Determine the [x, y] coordinate at the center of the cell enclosing the given text.  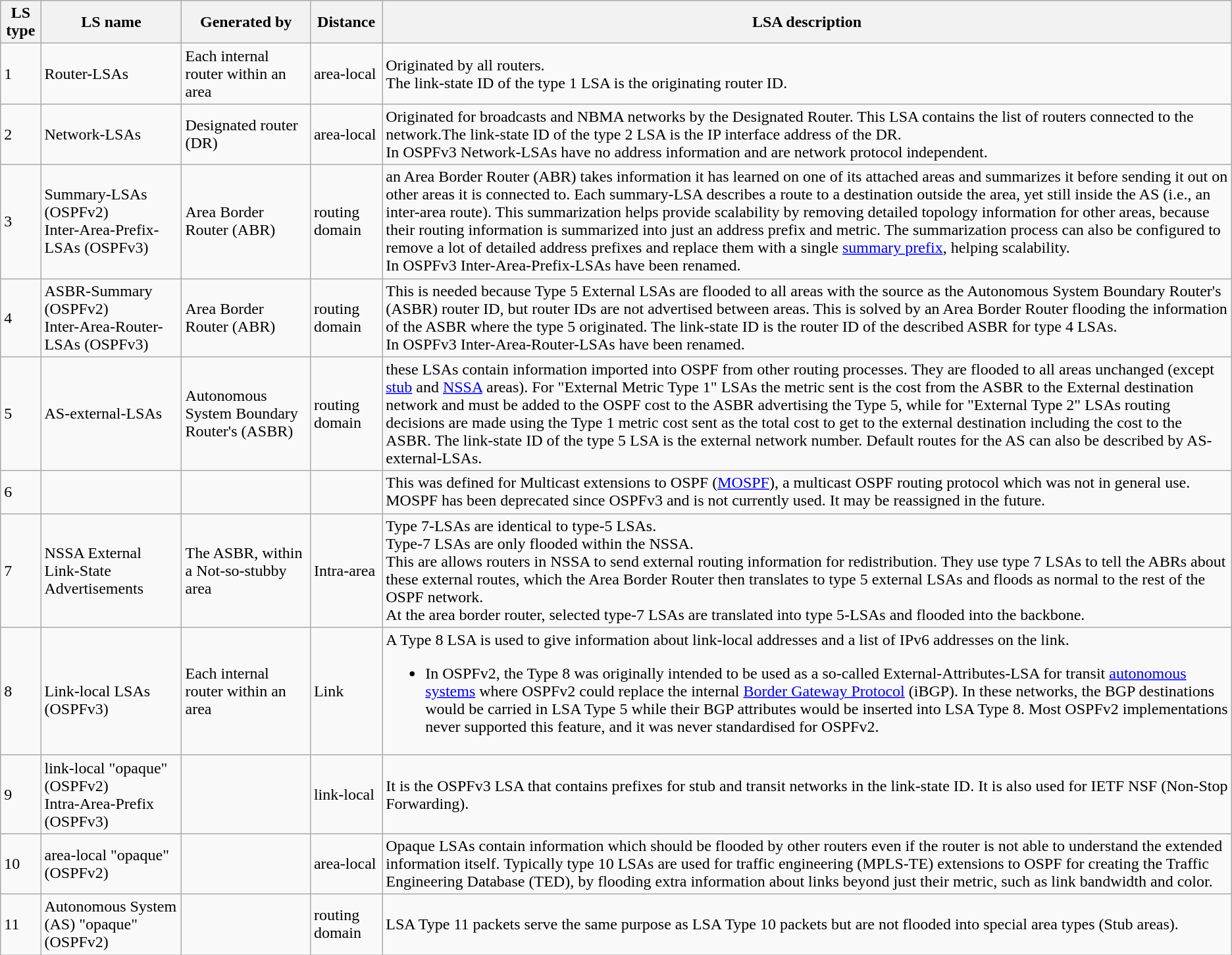
Generated by [246, 22]
The ASBR, within a Not-so-stubby area [246, 570]
Originated by all routers.The link-state ID of the type 1 LSA is the originating router ID. [807, 74]
Router-LSAs [111, 74]
5 [21, 413]
LSA description [807, 22]
Autonomous System (AS) "opaque" (OSPFv2) [111, 924]
It is the OSPFv3 LSA that contains prefixes for stub and transit networks in the link-state ID. It is also used for IETF NSF (Non-Stop Forwarding). [807, 794]
11 [21, 924]
Link-local LSAs (OSPFv3) [111, 691]
link-local "opaque" (OSPFv2)Intra-Area-Prefix (OSPFv3) [111, 794]
8 [21, 691]
NSSA External Link-State Advertisements [111, 570]
Intra-area [346, 570]
Distance [346, 22]
Summary-LSAs (OSPFv2)Inter-Area-Prefix-LSAs (OSPFv3) [111, 221]
1 [21, 74]
ASBR-Summary (OSPFv2)Inter-Area-Router-LSAs (OSPFv3) [111, 317]
area-local "opaque" (OSPFv2) [111, 864]
AS-external-LSAs [111, 413]
LS name [111, 22]
3 [21, 221]
Designated router (DR) [246, 134]
link-local [346, 794]
10 [21, 864]
4 [21, 317]
Link [346, 691]
Autonomous System Boundary Router's (ASBR) [246, 413]
9 [21, 794]
6 [21, 492]
2 [21, 134]
7 [21, 570]
LS type [21, 22]
LSA Type 11 packets serve the same purpose as LSA Type 10 packets but are not flooded into special area types (Stub areas). [807, 924]
Network-LSAs [111, 134]
